Pinpoint the cell where the given text exists, returning its (x, y) midpoint coordinate. 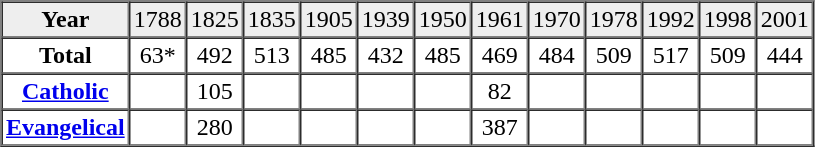
1970 (556, 20)
1825 (214, 20)
387 (500, 128)
82 (500, 92)
432 (386, 56)
1998 (728, 20)
1978 (614, 20)
1939 (386, 20)
484 (556, 56)
469 (500, 56)
517 (670, 56)
492 (214, 56)
Total (66, 56)
Evangelical (66, 128)
1835 (272, 20)
105 (214, 92)
Year (66, 20)
1788 (158, 20)
1992 (670, 20)
63* (158, 56)
2001 (784, 20)
1961 (500, 20)
Catholic (66, 92)
513 (272, 56)
1950 (442, 20)
280 (214, 128)
1905 (328, 20)
444 (784, 56)
